Identify which cell holds the provided text, then report its [x, y] central coordinate. 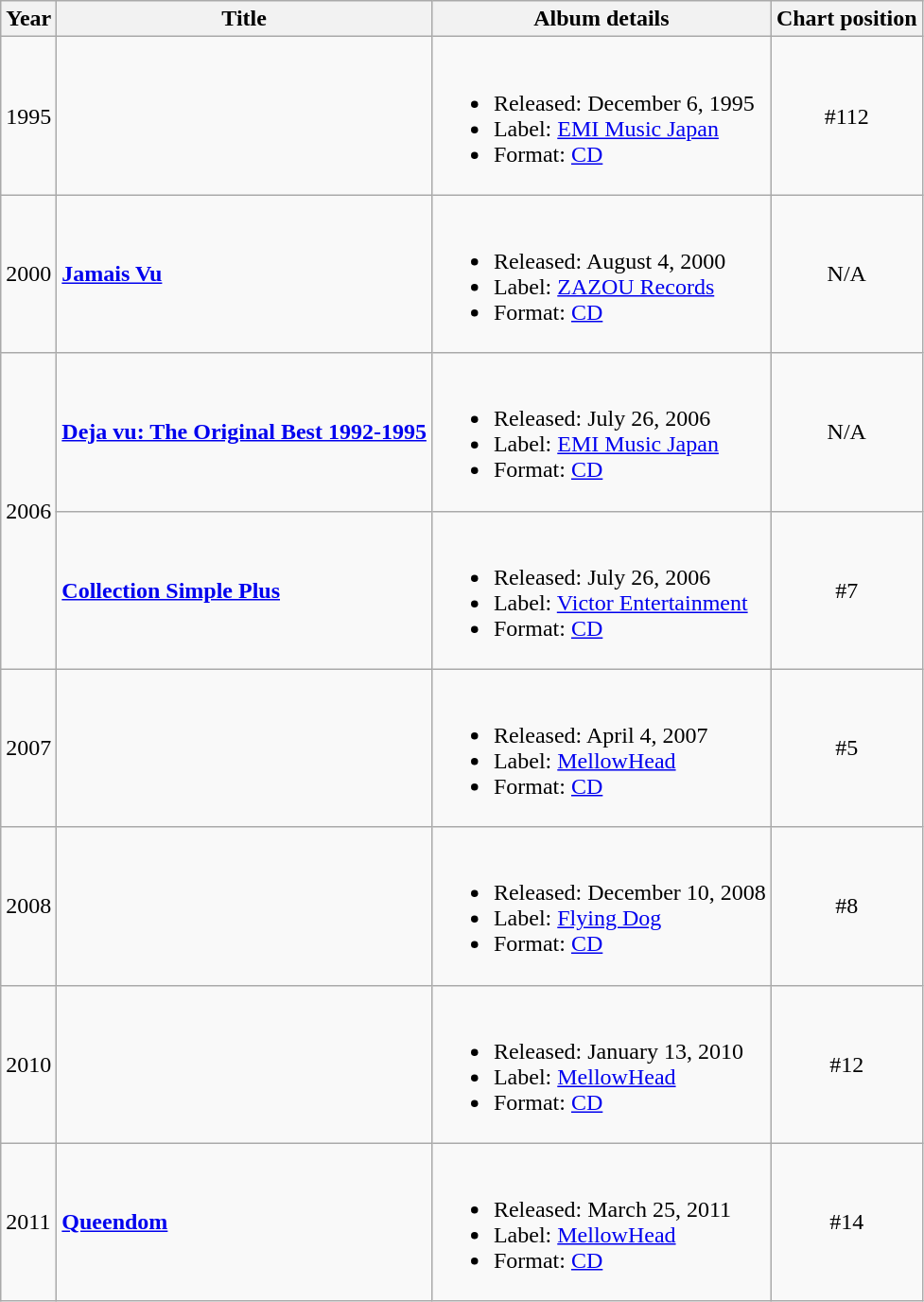
Released: August 4, 2000Label: ZAZOU RecordsFormat: CD [601, 274]
Queendom [244, 1223]
Released: January 13, 2010Label: MellowHeadFormat: CD [601, 1064]
Released: April 4, 2007Label: MellowHeadFormat: CD [601, 748]
Released: July 26, 2006Label: EMI Music JapanFormat: CD [601, 431]
2010 [28, 1064]
Year [28, 19]
#112 [846, 115]
Released: December 6, 1995Label: EMI Music JapanFormat: CD [601, 115]
2008 [28, 906]
Released: March 25, 2011Label: MellowHeadFormat: CD [601, 1223]
#5 [846, 748]
Released: July 26, 2006Label: Victor EntertainmentFormat: CD [601, 590]
Chart position [846, 19]
#14 [846, 1223]
#7 [846, 590]
2006 [28, 511]
Deja vu: The Original Best 1992-1995 [244, 431]
Collection Simple Plus [244, 590]
2011 [28, 1223]
Album details [601, 19]
Title [244, 19]
Jamais Vu [244, 274]
#8 [846, 906]
2007 [28, 748]
2000 [28, 274]
Released: December 10, 2008Label: Flying DogFormat: CD [601, 906]
#12 [846, 1064]
1995 [28, 115]
